Output the [x, y] coordinate of the center of the cell containing the given text.  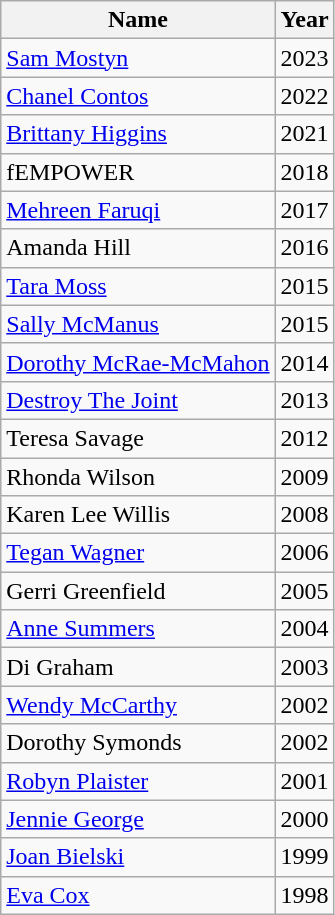
Wendy McCarthy [138, 705]
Dorothy Symonds [138, 743]
2018 [304, 172]
Name [138, 20]
2001 [304, 781]
2016 [304, 248]
Tara Moss [138, 286]
2003 [304, 667]
Destroy The Joint [138, 400]
2014 [304, 362]
Year [304, 20]
2022 [304, 96]
Chanel Contos [138, 96]
2021 [304, 134]
Brittany Higgins [138, 134]
2005 [304, 591]
Teresa Savage [138, 438]
2013 [304, 400]
2004 [304, 629]
2008 [304, 515]
fEMPOWER [138, 172]
2017 [304, 210]
2023 [304, 58]
1999 [304, 857]
Rhonda Wilson [138, 477]
Tegan Wagner [138, 553]
1998 [304, 895]
Eva Cox [138, 895]
Gerri Greenfield [138, 591]
Jennie George [138, 819]
Dorothy McRae-McMahon [138, 362]
Robyn Plaister [138, 781]
Joan Bielski [138, 857]
2000 [304, 819]
Anne Summers [138, 629]
2009 [304, 477]
Mehreen Faruqi [138, 210]
2012 [304, 438]
Sam Mostyn [138, 58]
Di Graham [138, 667]
2006 [304, 553]
Karen Lee Willis [138, 515]
Sally McManus [138, 324]
Amanda Hill [138, 248]
